Locate the cell with the specified text and output its [X, Y] center coordinate. 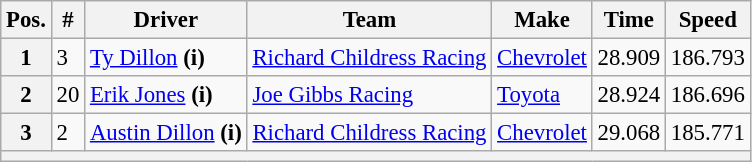
Time [628, 20]
Austin Dillon (i) [166, 133]
# [68, 20]
20 [68, 95]
185.771 [708, 133]
186.793 [708, 58]
Toyota [542, 95]
Team [370, 20]
186.696 [708, 95]
Erik Jones (i) [166, 95]
28.909 [628, 58]
28.924 [628, 95]
Pos. [26, 20]
Driver [166, 20]
Speed [708, 20]
29.068 [628, 133]
Joe Gibbs Racing [370, 95]
1 [26, 58]
Ty Dillon (i) [166, 58]
Make [542, 20]
